Scan for the cell matching the given text and deliver its (X, Y) coordinate at center. 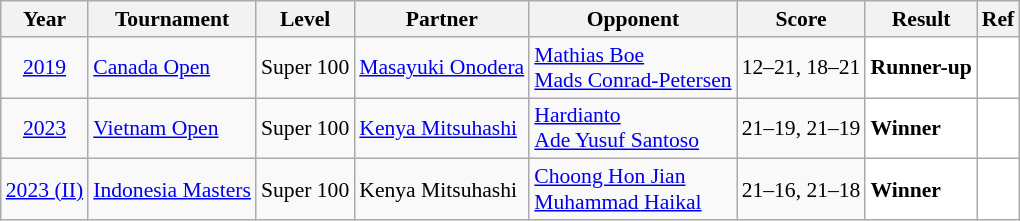
Runner-up (920, 68)
Level (305, 19)
Tournament (172, 19)
2019 (44, 68)
Indonesia Masters (172, 190)
Choong Hon Jian Muhammad Haikal (632, 190)
Ref (998, 19)
Score (802, 19)
Opponent (632, 19)
Canada Open (172, 68)
Mathias Boe Mads Conrad-Petersen (632, 68)
21–19, 21–19 (802, 128)
Hardianto Ade Yusuf Santoso (632, 128)
Masayuki Onodera (442, 68)
Result (920, 19)
2023 (44, 128)
12–21, 18–21 (802, 68)
21–16, 21–18 (802, 190)
Partner (442, 19)
2023 (II) (44, 190)
Year (44, 19)
Vietnam Open (172, 128)
